Find where the given text appears and provide that cell's center as (x, y) coordinate. 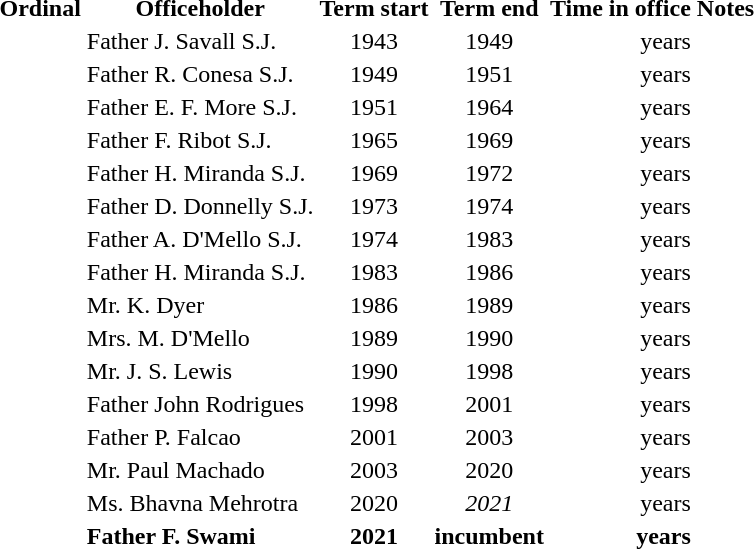
Ms. Bhavna Mehrotra (200, 503)
Father John Rodrigues (200, 404)
Father P. Falcao (200, 437)
1972 (489, 173)
Mr. Paul Machado (200, 470)
Mr. K. Dyer (200, 305)
Father R. Conesa S.J. (200, 74)
1973 (374, 206)
Father F. Ribot S.J. (200, 140)
Father E. F. More S.J. (200, 107)
Father A. D'Mello S.J. (200, 239)
Father J. Savall S.J. (200, 41)
Mr. J. S. Lewis (200, 371)
1965 (374, 140)
1964 (489, 107)
2021 (489, 503)
Mrs. M. D'Mello (200, 338)
1943 (374, 41)
Father D. Donnelly S.J. (200, 206)
